Identify which cell holds the provided text, then report its [X, Y] central coordinate. 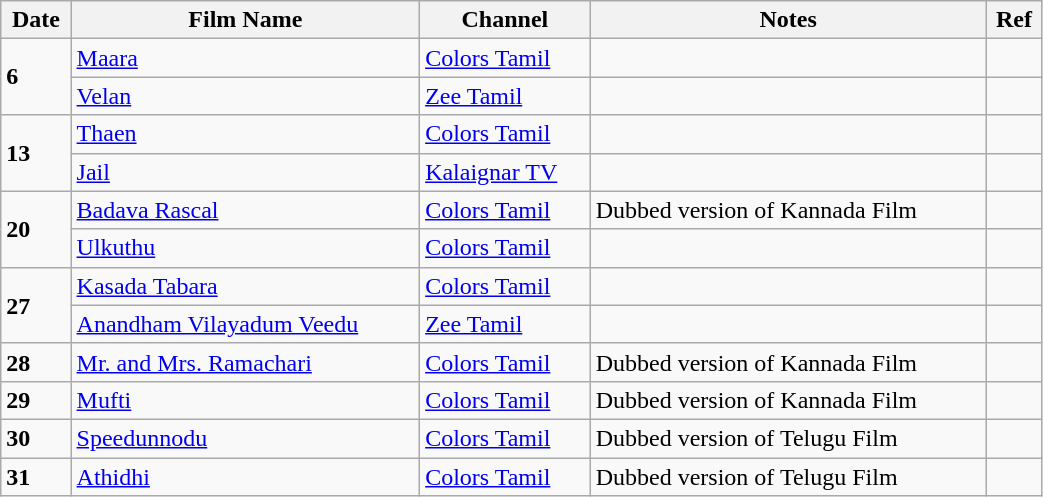
13 [36, 153]
Notes [788, 20]
Mr. and Mrs. Ramachari [246, 362]
Badava Rascal [246, 210]
Anandham Vilayadum Veedu [246, 324]
Mufti [246, 400]
Ulkuthu [246, 248]
31 [36, 477]
27 [36, 305]
Jail [246, 172]
Ref [1014, 20]
20 [36, 229]
Kasada Tabara [246, 286]
Velan [246, 96]
Date [36, 20]
Kalaignar TV [506, 172]
Speedunnodu [246, 438]
29 [36, 400]
Maara [246, 58]
Film Name [246, 20]
30 [36, 438]
6 [36, 77]
Athidhi [246, 477]
Thaen [246, 134]
Channel [506, 20]
28 [36, 362]
